Detect which cell encompasses the target text, then output its (x, y) center coordinate. 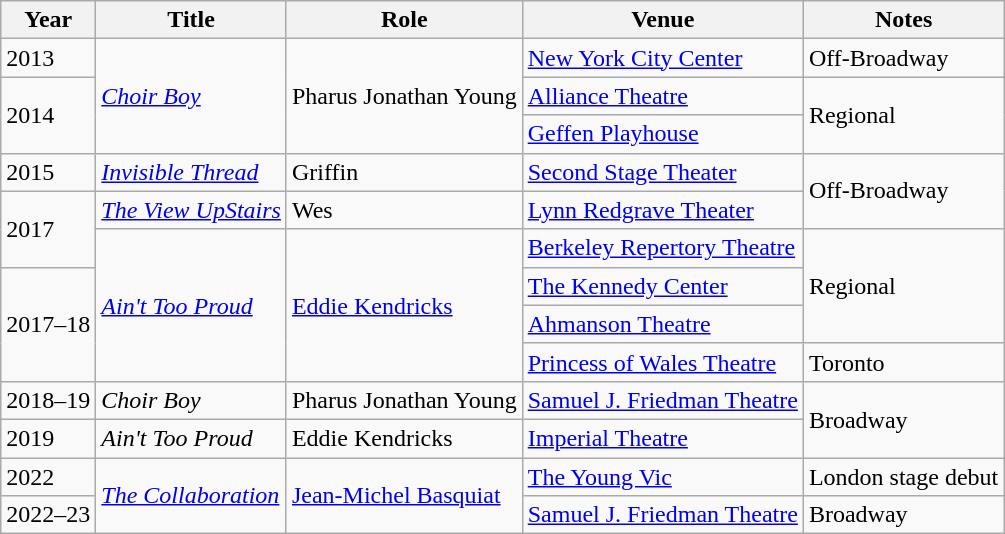
Alliance Theatre (662, 96)
Princess of Wales Theatre (662, 362)
Second Stage Theater (662, 172)
2014 (48, 115)
Imperial Theatre (662, 438)
Notes (903, 20)
Year (48, 20)
Title (192, 20)
2013 (48, 58)
Geffen Playhouse (662, 134)
The Collaboration (192, 496)
2022–23 (48, 515)
Griffin (404, 172)
New York City Center (662, 58)
Lynn Redgrave Theater (662, 210)
Wes (404, 210)
2015 (48, 172)
Invisible Thread (192, 172)
Venue (662, 20)
Role (404, 20)
London stage debut (903, 477)
The Kennedy Center (662, 286)
The View UpStairs (192, 210)
2019 (48, 438)
Jean-Michel Basquiat (404, 496)
The Young Vic (662, 477)
2017–18 (48, 324)
2022 (48, 477)
Ahmanson Theatre (662, 324)
Toronto (903, 362)
Berkeley Repertory Theatre (662, 248)
2018–19 (48, 400)
2017 (48, 229)
